For the text-containing cell, return its midpoint in [x, y] coordinate format. 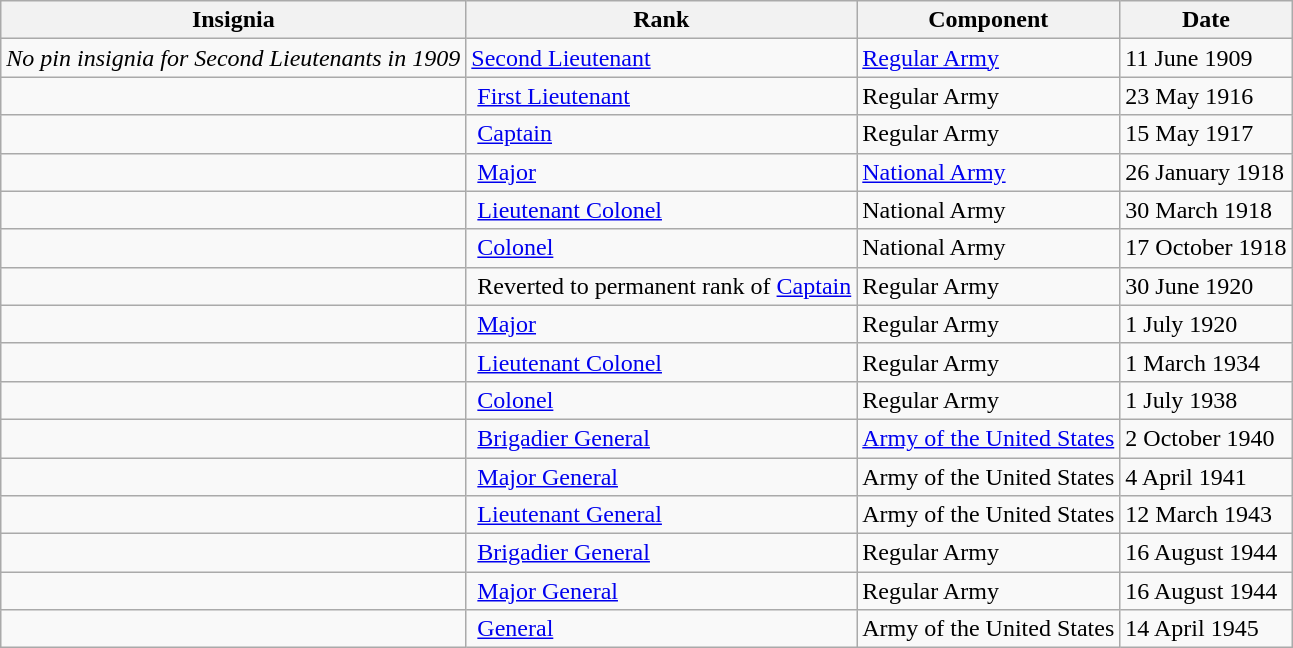
17 October 1918 [1206, 248]
26 January 1918 [1206, 172]
Rank [662, 20]
14 April 1945 [1206, 629]
Captain [662, 134]
Lieutenant General [662, 515]
15 May 1917 [1206, 134]
30 June 1920 [1206, 286]
1 July 1938 [1206, 400]
4 April 1941 [1206, 477]
1 July 1920 [1206, 324]
Insignia [234, 20]
No pin insignia for Second Lieutenants in 1909 [234, 58]
Date [1206, 20]
General [662, 629]
First Lieutenant [662, 96]
11 June 1909 [1206, 58]
Reverted to permanent rank of Captain [662, 286]
Component [988, 20]
30 March 1918 [1206, 210]
23 May 1916 [1206, 96]
12 March 1943 [1206, 515]
1 March 1934 [1206, 362]
Second Lieutenant [662, 58]
2 October 1940 [1206, 438]
